Scan for the cell matching the given text and deliver its [X, Y] coordinate at center. 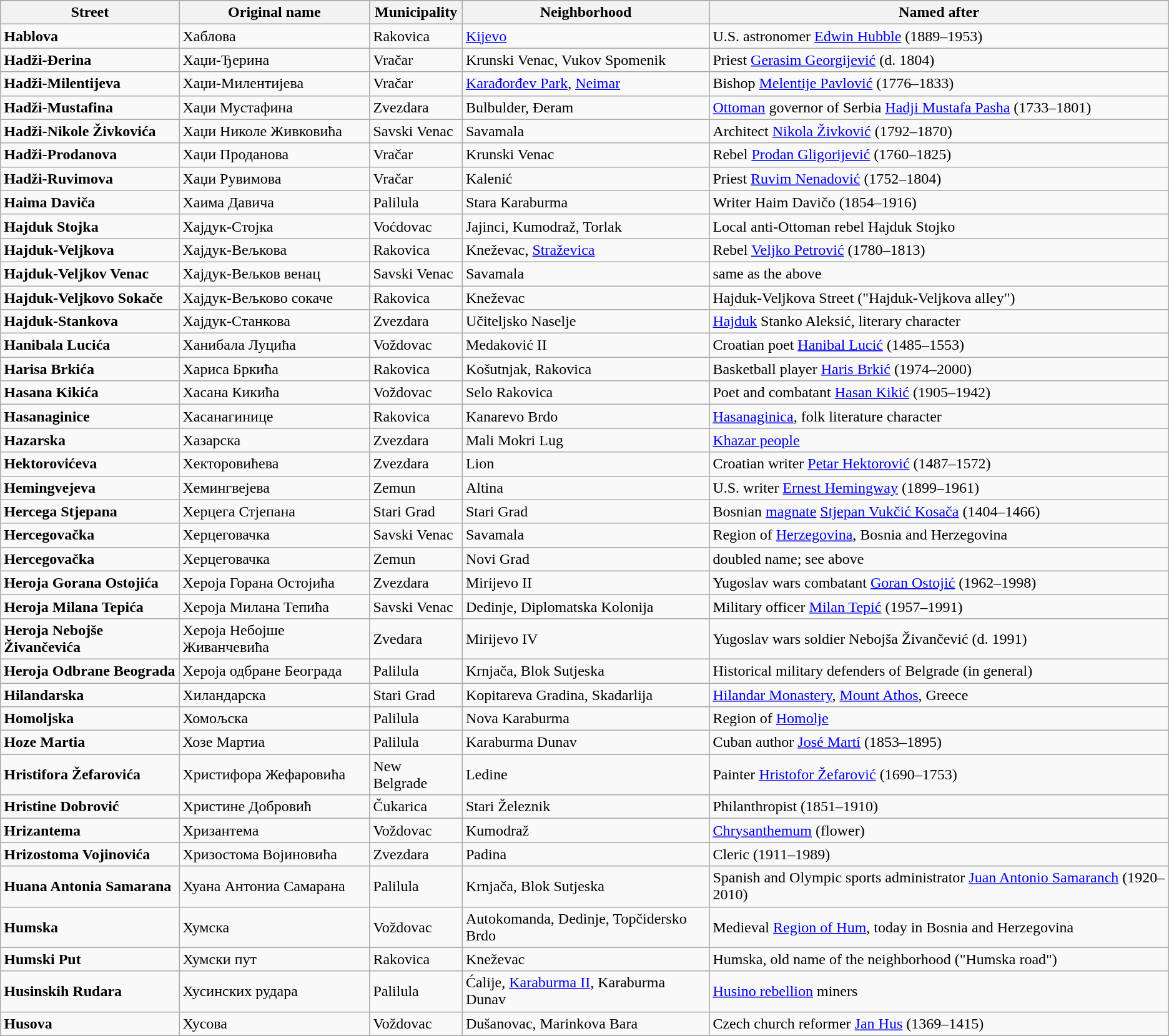
Historical military defenders of Belgrade (in general) [939, 671]
Hasanaginica, folk literature character [939, 417]
Dedinje, Diplomatska Kolonija [586, 606]
Mirijevo II [586, 583]
Novi Grad [586, 559]
Mali Mokri Lug [586, 440]
Priest Gerasim Georgijević (d. 1804) [939, 60]
Hazarska [90, 440]
Hektorovićeva [90, 464]
Stara Karaburma [586, 202]
Writer Haim Davičo (1854–1916) [939, 202]
Хероја Небојше Живанчевића [275, 638]
Zvedara [416, 638]
Hadži-Nikole Živkovića [90, 131]
Хуана Антониа Самарана [275, 887]
Хајдук-Стојка [275, 226]
Padina [586, 854]
Hajduk-Stankova [90, 322]
Rebel Veljko Petrović (1780–1813) [939, 250]
Yugoslav wars combatant Goran Ostojić (1962–1998) [939, 583]
Nova Karaburma [586, 719]
Hadži-Đerina [90, 60]
Cleric (1911–1989) [939, 854]
Croatian writer Petar Hektorović (1487–1572) [939, 464]
Хаџи-Милентијева [275, 84]
Хекторовићева [275, 464]
Chrysanthemum (flower) [939, 831]
Voćdovac [416, 226]
Hercega Stjepana [90, 511]
Ottoman governor of Serbia Hadji Mustafa Pasha (1733–1801) [939, 107]
Хајдук-Вељкова [275, 250]
Hadži-Ruvimova [90, 179]
Хомољска [275, 719]
Хиландарска [275, 695]
Dušanovac, Marinkova Bara [586, 1024]
Ханибала Луцића [275, 345]
Hristifora Žefarovića [90, 774]
Cuban author José Martí (1853–1895) [939, 742]
Homoljska [90, 719]
Krunski Venac, Vukov Spomenik [586, 60]
Hrizostoma Vojinovića [90, 854]
Хризантема [275, 831]
Čukarica [416, 807]
Hoze Martia [90, 742]
Husinskih Rudara [90, 992]
Хумска [275, 927]
Poet and combatant Hasan Kikić (1905–1942) [939, 393]
Христифора Жефаровића [275, 774]
Altina [586, 488]
Košutnjak, Rakovica [586, 369]
Христине Добровић [275, 807]
Humska, old name of the neighborhood ("Humska road") [939, 959]
Hajduk Stanko Aleksić, literary character [939, 322]
Хероја Горана Остојића [275, 583]
Kopitareva Gradina, Skadarlija [586, 695]
Heroja Milana Tepića [90, 606]
Spanish and Olympic sports administrator Juan Antonio Samaranch (1920–2010) [939, 887]
Херцега Стјепана [275, 511]
Architect Nikola Živković (1792–1870) [939, 131]
Kijevo [586, 36]
Хариса Бркића [275, 369]
Хаима Давича [275, 202]
Hemingvejeva [90, 488]
Jajinci, Kumodraž, Torlak [586, 226]
Krunski Venac [586, 155]
Original name [275, 12]
Municipality [416, 12]
Humski Put [90, 959]
Hanibala Lucića [90, 345]
Kalenić [586, 179]
Croatian poet Hanibal Lucić (1485–1553) [939, 345]
Lion [586, 464]
Medieval Region of Hum, today in Bosnia and Herzegovina [939, 927]
Kumodraž [586, 831]
Hajduk-Veljkov Venac [90, 274]
Хусинских рудара [275, 992]
Humska [90, 927]
Yugoslav wars soldier Nebojša Živančević (d. 1991) [939, 638]
Heroja Gorana Ostojića [90, 583]
Selo Rakovica [586, 393]
Philanthropist (1851–1910) [939, 807]
Hilandar Monastery, Mount Athos, Greece [939, 695]
Hadži-Mustafina [90, 107]
Hrizantema [90, 831]
Хемингвејева [275, 488]
Хајдук-Вељково сокаче [275, 298]
Kanarevo Brdo [586, 417]
Priest Ruvim Nenadović (1752–1804) [939, 179]
Хаџи Николе Живковића [275, 131]
Хаџи Проданова [275, 155]
Bulbulder, Đeram [586, 107]
Хасана Кикића [275, 393]
Hajduk-Veljkovo Sokače [90, 298]
Хумски пут [275, 959]
Хризостома Војиновића [275, 854]
doubled name; see above [939, 559]
Хероја одбране Београда [275, 671]
Hablova [90, 36]
Karaburma Dunav [586, 742]
Region of Homolje [939, 719]
Huana Antonia Samarana [90, 887]
Kneževac, Straževica [586, 250]
same as the above [939, 274]
Bishop Melentije Pavlović (1776–1833) [939, 84]
Ćalije, Karaburma II, Karaburma Dunav [586, 992]
Rebel Prodan Gligorijević (1760–1825) [939, 155]
Хусова [275, 1024]
Хасанагинице [275, 417]
Czech church reformer Jan Hus (1369–1415) [939, 1024]
Haima Daviča [90, 202]
Хајдук-Станкова [275, 322]
Basketball player Haris Brkić (1974–2000) [939, 369]
Хаблова [275, 36]
Hristine Dobrović [90, 807]
Ledine [586, 774]
Husino rebellion miners [939, 992]
Хаџи-Ђерина [275, 60]
Military officer Milan Tepić (1957–1991) [939, 606]
Karađorđev Park, Neimar [586, 84]
Named after [939, 12]
Heroja Nebojše Živančevića [90, 638]
Region of Herzegovina, Bosnia and Herzegovina [939, 535]
Medaković II [586, 345]
Bosnian magnate Stjepan Vukčić Kosača (1404–1466) [939, 511]
Hasana Kikića [90, 393]
U.S. astronomer Edwin Hubble (1889–1953) [939, 36]
Хаџи Рувимова [275, 179]
Heroja Odbrane Beograda [90, 671]
Хазарска [275, 440]
New Belgrade [416, 774]
U.S. writer Ernest Hemingway (1899–1961) [939, 488]
Hajduk Stojka [90, 226]
Хозе Мартиа [275, 742]
Hadži-Milentijeva [90, 84]
Hajduk-Veljkova Street ("Hajduk-Veljkova alley") [939, 298]
Neighborhood [586, 12]
Painter Hristofor Žefarović (1690–1753) [939, 774]
Husova [90, 1024]
Хероја Милана Тепића [275, 606]
Mirijevo IV [586, 638]
Hadži-Prodanova [90, 155]
Učiteljsko Naselje [586, 322]
Khazar people [939, 440]
Harisa Brkića [90, 369]
Hilandarska [90, 695]
Hajduk-Veljkova [90, 250]
Street [90, 12]
Хаџи Мустафина [275, 107]
Stari Železnik [586, 807]
Local anti-Ottoman rebel Hajduk Stojko [939, 226]
Hasanaginice [90, 417]
Autokomanda, Dedinje, Topčidersko Brdo [586, 927]
Хајдук-Вељков венац [275, 274]
